Return [x, y] of the center of cell containing provided text 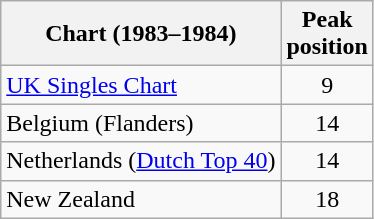
UK Singles Chart [141, 85]
Chart (1983–1984) [141, 34]
Netherlands (Dutch Top 40) [141, 161]
Belgium (Flanders) [141, 123]
18 [327, 199]
New Zealand [141, 199]
Peakposition [327, 34]
9 [327, 85]
